Locate the cell with the specified text and output its (x, y) center coordinate. 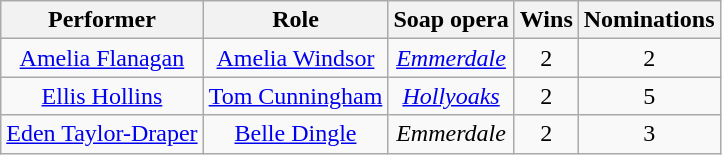
Tom Cunningham (296, 96)
Nominations (649, 20)
Hollyoaks (451, 96)
Ellis Hollins (102, 96)
3 (649, 134)
Wins (546, 20)
5 (649, 96)
Eden Taylor-Draper (102, 134)
Soap opera (451, 20)
Amelia Flanagan (102, 58)
Performer (102, 20)
Belle Dingle (296, 134)
Amelia Windsor (296, 58)
Role (296, 20)
